Return the (x, y) coordinate for the center point of the cell that contains the specified text.  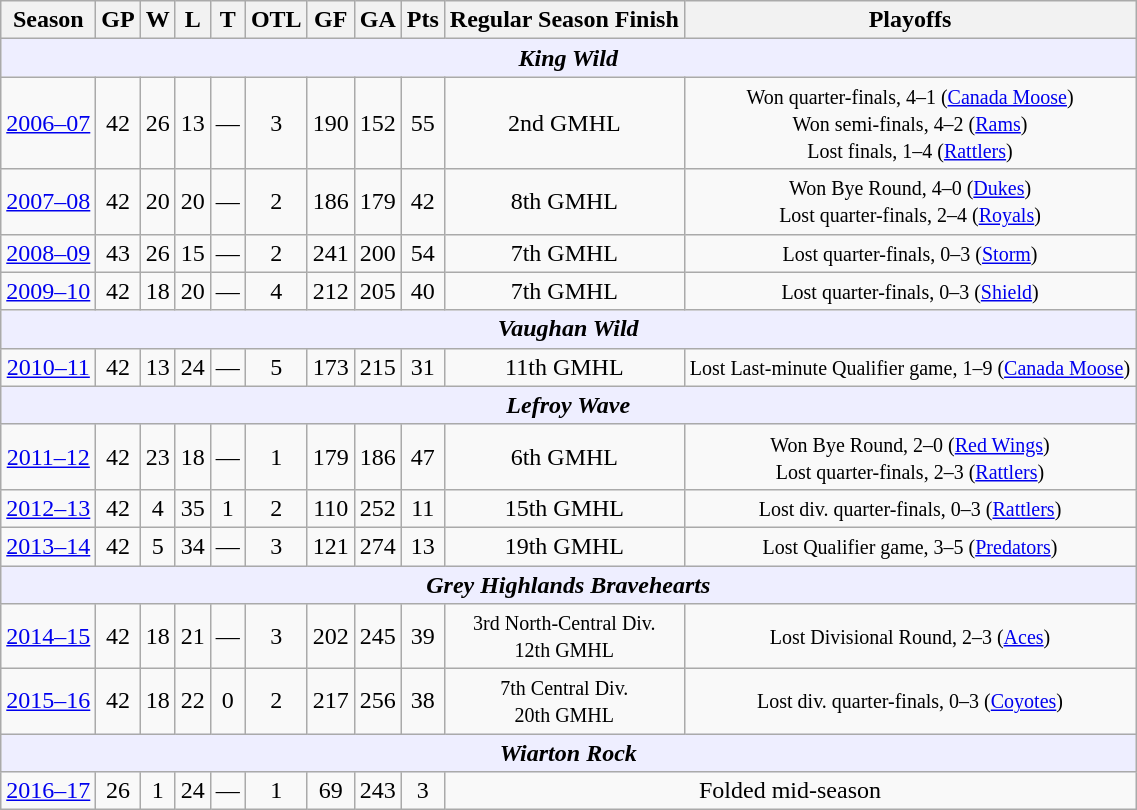
11 (422, 508)
Won quarter-finals, 4–1 (Canada Moose)Won semi-finals, 4–2 (Rams)Lost finals, 1–4 (Rattlers) (910, 123)
Grey Highlands Bravehearts (568, 585)
2013–14 (48, 546)
217 (330, 702)
6th GMHL (564, 456)
Season (48, 20)
GF (330, 20)
Won Bye Round, 2–0 (Red Wings)Lost quarter-finals, 2–3 (Rattlers) (910, 456)
Lost div. quarter-finals, 0–3 (Rattlers) (910, 508)
245 (378, 636)
55 (422, 123)
Folded mid-season (790, 791)
0 (228, 702)
110 (330, 508)
Lost div. quarter-finals, 0–3 (Coyotes) (910, 702)
241 (330, 253)
152 (378, 123)
15 (192, 253)
173 (330, 367)
2008–09 (48, 253)
Won Bye Round, 4–0 (Dukes)Lost quarter-finals, 2–4 (Royals) (910, 202)
OTL (276, 20)
2016–17 (48, 791)
Lost quarter-finals, 0–3 (Shield) (910, 291)
Wiarton Rock (568, 753)
2011–12 (48, 456)
38 (422, 702)
2010–11 (48, 367)
GP (118, 20)
Lost quarter-finals, 0–3 (Storm) (910, 253)
2nd GMHL (564, 123)
2012–13 (48, 508)
19th GMHL (564, 546)
40 (422, 291)
212 (330, 291)
274 (378, 546)
11th GMHL (564, 367)
35 (192, 508)
2014–15 (48, 636)
Lost Last-minute Qualifier game, 1–9 (Canada Moose) (910, 367)
15th GMHL (564, 508)
205 (378, 291)
2015–16 (48, 702)
21 (192, 636)
Lost Qualifier game, 3–5 (Predators) (910, 546)
47 (422, 456)
243 (378, 791)
190 (330, 123)
54 (422, 253)
202 (330, 636)
Pts (422, 20)
King Wild (568, 58)
Playoffs (910, 20)
39 (422, 636)
2009–10 (48, 291)
215 (378, 367)
7th Central Div.20th GMHL (564, 702)
W (158, 20)
31 (422, 367)
200 (378, 253)
2006–07 (48, 123)
121 (330, 546)
69 (330, 791)
34 (192, 546)
Vaughan Wild (568, 329)
T (228, 20)
256 (378, 702)
3rd North-Central Div.12th GMHL (564, 636)
GA (378, 20)
23 (158, 456)
252 (378, 508)
Regular Season Finish (564, 20)
43 (118, 253)
L (192, 20)
2007–08 (48, 202)
8th GMHL (564, 202)
Lost Divisional Round, 2–3 (Aces) (910, 636)
22 (192, 702)
Lefroy Wave (568, 405)
